Determine the [X, Y] coordinate at the center of the cell enclosing the given text.  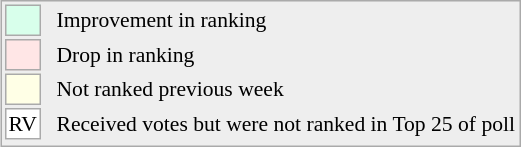
RV [23, 124]
Improvement in ranking [286, 20]
Drop in ranking [286, 55]
Not ranked previous week [286, 90]
Received votes but were not ranked in Top 25 of poll [286, 124]
